For the text-containing cell, return its midpoint in [x, y] coordinate format. 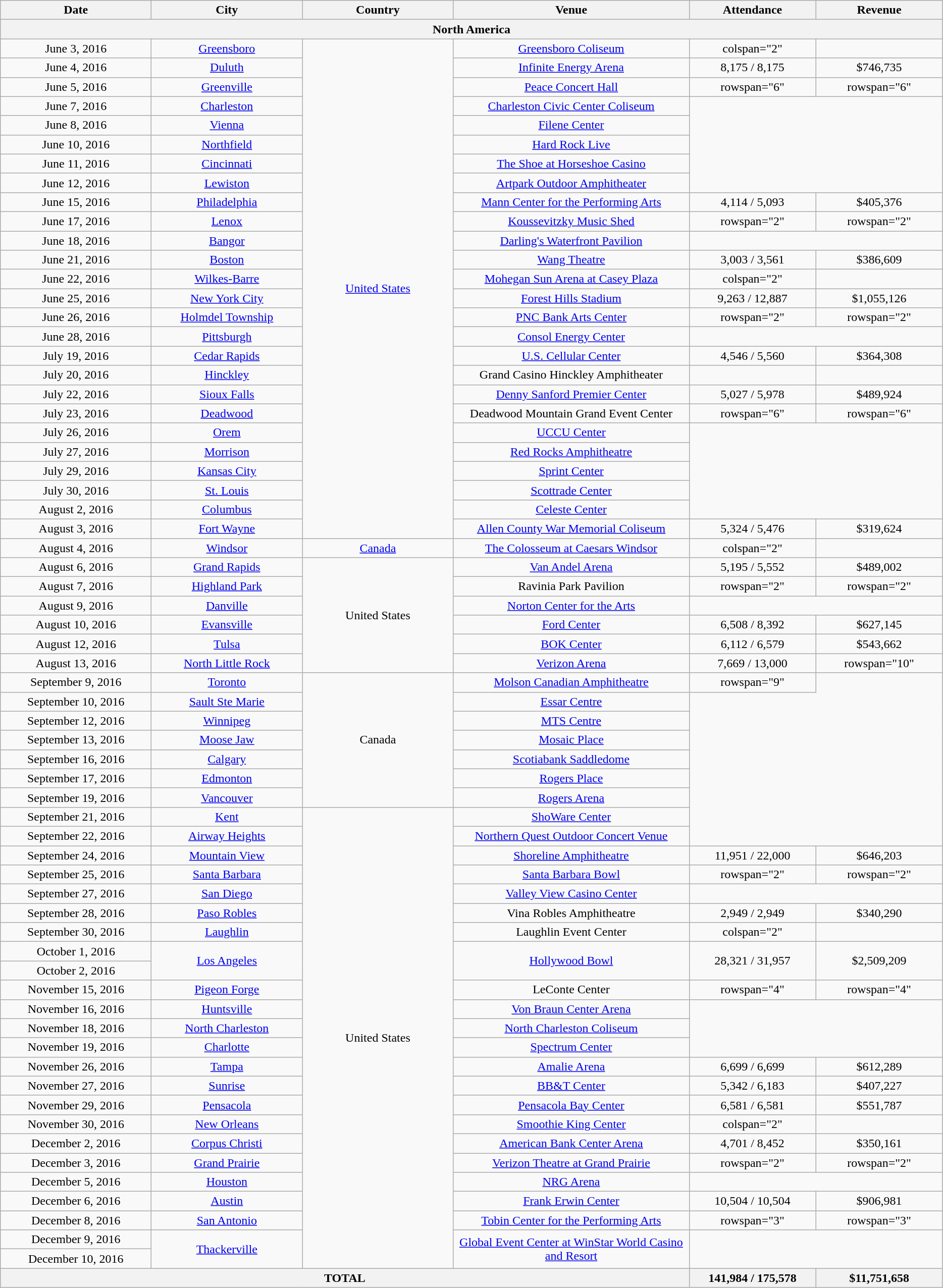
Von Braun Center Arena [571, 1009]
Sault Ste Marie [227, 702]
$2,509,209 [879, 961]
Calgary [227, 759]
Hard Rock Live [571, 144]
Windsor [227, 548]
Sunrise [227, 1086]
Deadwood [227, 413]
Greenville [227, 87]
4,701 / 8,452 [752, 1143]
Greensboro Coliseum [571, 48]
December 2, 2016 [76, 1143]
June 17, 2016 [76, 221]
Lenox [227, 221]
Evansville [227, 625]
Holmdel Township [227, 317]
Frank Erwin Center [571, 1201]
Laughlin Event Center [571, 932]
September 9, 2016 [76, 682]
10,504 / 10,504 [752, 1201]
Winnipeg [227, 721]
Pittsburgh [227, 337]
$407,227 [879, 1086]
June 18, 2016 [76, 241]
Peace Concert Hall [571, 87]
6,699 / 6,699 [752, 1066]
Pensacola [227, 1105]
St. Louis [227, 490]
July 30, 2016 [76, 490]
3,003 / 3,561 [752, 260]
Los Angeles [227, 961]
Kansas City [227, 471]
$612,289 [879, 1066]
Darling's Waterfront Pavilion [571, 241]
$543,662 [879, 644]
American Bank Center Arena [571, 1143]
Morrison [227, 452]
Cincinnati [227, 164]
$1,055,126 [879, 298]
September 24, 2016 [76, 855]
Charleston Civic Center Coliseum [571, 106]
$340,290 [879, 913]
August 13, 2016 [76, 663]
October 1, 2016 [76, 951]
Revenue [879, 10]
North Charleston Coliseum [571, 1028]
Wilkes-Barre [227, 279]
5,027 / 5,978 [752, 394]
The Colosseum at Caesars Windsor [571, 548]
Infinite Energy Arena [571, 68]
June 10, 2016 [76, 144]
Santa Barbara Bowl [571, 875]
June 11, 2016 [76, 164]
BB&T Center [571, 1086]
$627,145 [879, 625]
Airway Heights [227, 836]
November 18, 2016 [76, 1028]
$319,624 [879, 528]
Consol Energy Center [571, 337]
Mohegan Sun Arena at Casey Plaza [571, 279]
Austin [227, 1201]
UCCU Center [571, 433]
6,508 / 8,392 [752, 625]
Houston [227, 1182]
$11,751,658 [879, 1278]
June 25, 2016 [76, 298]
BOK Center [571, 644]
Smoothie King Center [571, 1124]
North Little Rock [227, 663]
August 6, 2016 [76, 567]
Shoreline Amphitheatre [571, 855]
September 28, 2016 [76, 913]
Grand Casino Hinckley Amphitheater [571, 375]
rowspan="9" [752, 682]
$489,002 [879, 567]
Corpus Christi [227, 1143]
September 10, 2016 [76, 702]
Koussevitzky Music Shed [571, 221]
Charlotte [227, 1047]
City [227, 10]
New York City [227, 298]
August 2, 2016 [76, 509]
Huntsville [227, 1009]
Rogers Place [571, 778]
Pigeon Forge [227, 990]
August 10, 2016 [76, 625]
September 16, 2016 [76, 759]
November 16, 2016 [76, 1009]
July 23, 2016 [76, 413]
July 27, 2016 [76, 452]
5,195 / 5,552 [752, 567]
2,949 / 2,949 [752, 913]
6,581 / 6,581 [752, 1105]
June 28, 2016 [76, 337]
June 12, 2016 [76, 183]
December 3, 2016 [76, 1162]
September 19, 2016 [76, 797]
Sioux Falls [227, 394]
Attendance [752, 10]
Danville [227, 606]
Scotiabank Saddledome [571, 759]
Grand Rapids [227, 567]
August 4, 2016 [76, 548]
December 5, 2016 [76, 1182]
$386,609 [879, 260]
July 19, 2016 [76, 356]
Van Andel Arena [571, 567]
The Shoe at Horseshoe Casino [571, 164]
September 25, 2016 [76, 875]
San Antonio [227, 1220]
San Diego [227, 894]
Ford Center [571, 625]
Fort Wayne [227, 528]
August 12, 2016 [76, 644]
June 8, 2016 [76, 125]
Sprint Center [571, 471]
Lewiston [227, 183]
Hinckley [227, 375]
November 29, 2016 [76, 1105]
Mosaic Place [571, 740]
Cedar Rapids [227, 356]
Vienna [227, 125]
$646,203 [879, 855]
July 20, 2016 [76, 375]
Philadelphia [227, 202]
November 27, 2016 [76, 1086]
June 15, 2016 [76, 202]
December 6, 2016 [76, 1201]
28,321 / 31,957 [752, 961]
4,546 / 5,560 [752, 356]
141,984 / 175,578 [752, 1278]
Forest Hills Stadium [571, 298]
Amalie Arena [571, 1066]
Pensacola Bay Center [571, 1105]
5,324 / 5,476 [752, 528]
June 26, 2016 [76, 317]
Molson Canadian Amphitheatre [571, 682]
Global Event Center at WinStar World Casino and Resort [571, 1249]
Northfield [227, 144]
North America [472, 29]
November 26, 2016 [76, 1066]
rowspan="10" [879, 663]
$746,735 [879, 68]
$906,981 [879, 1201]
LeConte Center [571, 990]
Mann Center for the Performing Arts [571, 202]
June 7, 2016 [76, 106]
June 22, 2016 [76, 279]
8,175 / 8,175 [752, 68]
Filene Center [571, 125]
Rogers Arena [571, 797]
U.S. Cellular Center [571, 356]
Edmonton [227, 778]
Verizon Theatre at Grand Prairie [571, 1162]
September 27, 2016 [76, 894]
November 30, 2016 [76, 1124]
September 17, 2016 [76, 778]
Thackerville [227, 1249]
4,114 / 5,093 [752, 202]
Mountain View [227, 855]
Red Rocks Amphitheatre [571, 452]
Allen County War Memorial Coliseum [571, 528]
December 10, 2016 [76, 1259]
August 9, 2016 [76, 606]
Hollywood Bowl [571, 961]
June 3, 2016 [76, 48]
Denny Sanford Premier Center [571, 394]
Venue [571, 10]
Boston [227, 260]
Paso Robles [227, 913]
$364,308 [879, 356]
Moose Jaw [227, 740]
Greensboro [227, 48]
September 13, 2016 [76, 740]
Vina Robles Amphitheatre [571, 913]
Valley View Casino Center [571, 894]
Bangor [227, 241]
Vancouver [227, 797]
Date [76, 10]
July 26, 2016 [76, 433]
7,669 / 13,000 [752, 663]
July 22, 2016 [76, 394]
September 21, 2016 [76, 817]
$405,376 [879, 202]
Ravinia Park Pavilion [571, 586]
$551,787 [879, 1105]
Charleston [227, 106]
Highland Park [227, 586]
$350,161 [879, 1143]
June 4, 2016 [76, 68]
November 19, 2016 [76, 1047]
Duluth [227, 68]
MTS Centre [571, 721]
Toronto [227, 682]
Tulsa [227, 644]
Deadwood Mountain Grand Event Center [571, 413]
October 2, 2016 [76, 971]
PNC Bank Arts Center [571, 317]
Tampa [227, 1066]
ShoWare Center [571, 817]
NRG Arena [571, 1182]
August 3, 2016 [76, 528]
North Charleston [227, 1028]
$489,924 [879, 394]
June 5, 2016 [76, 87]
Columbus [227, 509]
Country [378, 10]
Santa Barbara [227, 875]
Norton Center for the Arts [571, 606]
TOTAL [345, 1278]
June 21, 2016 [76, 260]
Essar Centre [571, 702]
New Orleans [227, 1124]
Tobin Center for the Performing Arts [571, 1220]
Orem [227, 433]
December 8, 2016 [76, 1220]
Kent [227, 817]
9,263 / 12,887 [752, 298]
Celeste Center [571, 509]
Artpark Outdoor Amphitheater [571, 183]
6,112 / 6,579 [752, 644]
Laughlin [227, 932]
September 12, 2016 [76, 721]
November 15, 2016 [76, 990]
December 9, 2016 [76, 1240]
Verizon Arena [571, 663]
Grand Prairie [227, 1162]
Spectrum Center [571, 1047]
September 22, 2016 [76, 836]
11,951 / 22,000 [752, 855]
5,342 / 6,183 [752, 1086]
Scottrade Center [571, 490]
Northern Quest Outdoor Concert Venue [571, 836]
August 7, 2016 [76, 586]
September 30, 2016 [76, 932]
July 29, 2016 [76, 471]
Wang Theatre [571, 260]
